For the text-containing cell, return its midpoint in [x, y] coordinate format. 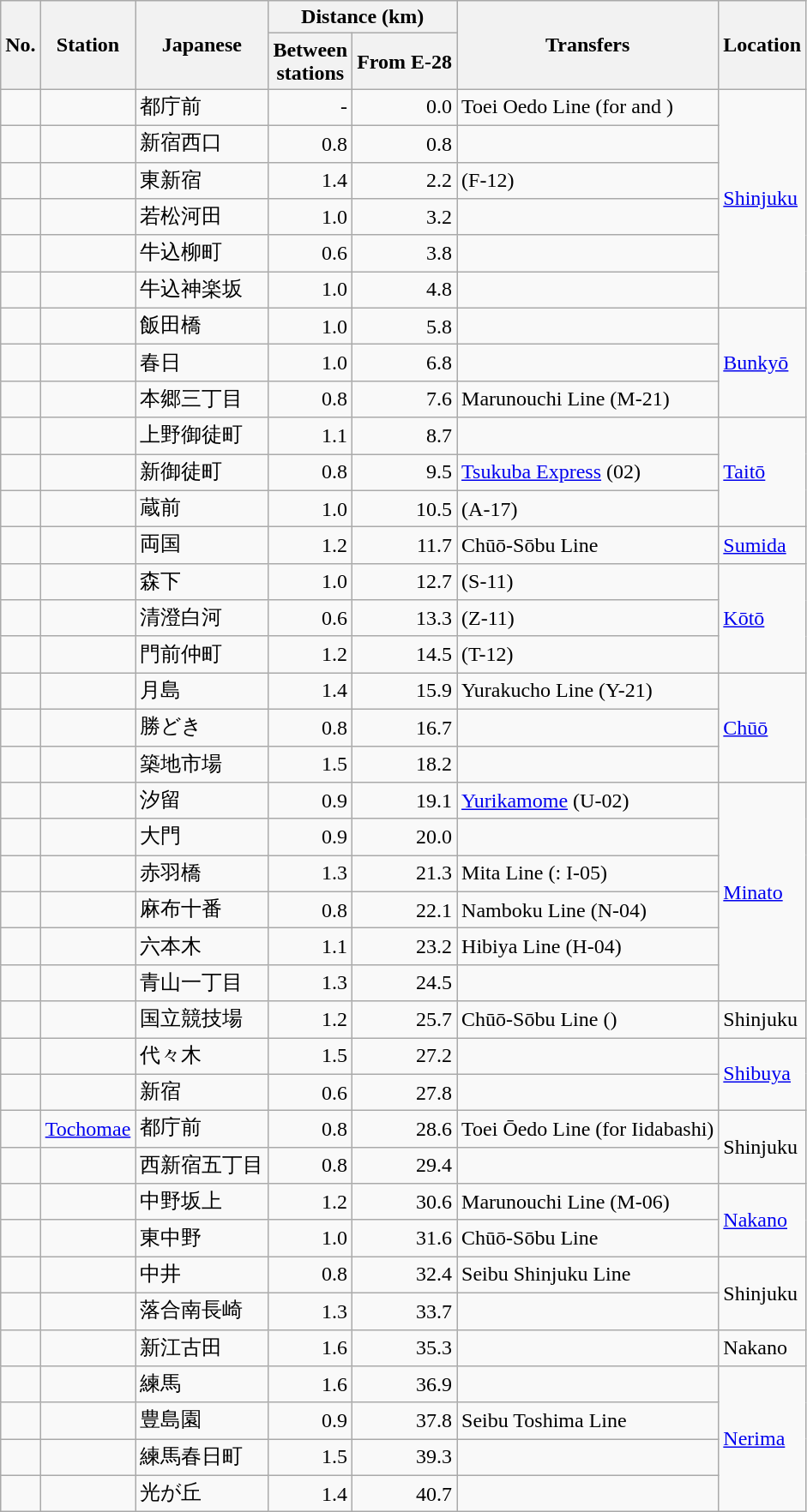
西新宿五丁目 [202, 1166]
24.5 [405, 982]
代々木 [202, 1056]
16.7 [405, 727]
Seibu Toshima Line [588, 1421]
13.3 [405, 619]
(A-17) [588, 509]
Marunouchi Line (M-21) [588, 399]
27.2 [405, 1056]
新宿西口 [202, 144]
28.6 [405, 1130]
Chūō-Sōbu Line () [588, 1020]
25.7 [405, 1020]
Toei Oedo Line (for and ) [588, 108]
落合南長崎 [202, 1311]
9.5 [405, 473]
19.1 [405, 801]
新御徒町 [202, 473]
新江古田 [202, 1347]
若松河田 [202, 218]
(Z-11) [588, 619]
5.8 [405, 326]
18.2 [405, 765]
23.2 [405, 946]
Chūō [762, 728]
中野坂上 [202, 1202]
No. [21, 45]
赤羽橋 [202, 874]
清澄白河 [202, 619]
勝どき [202, 727]
14.5 [405, 655]
森下 [202, 581]
東中野 [202, 1238]
Mita Line (: I-05) [588, 874]
Marunouchi Line (M-06) [588, 1202]
(T-12) [588, 655]
11.7 [405, 545]
Taitō [762, 472]
豊島園 [202, 1421]
0.0 [405, 108]
7.6 [405, 399]
Yurakucho Line (Y-21) [588, 691]
Japanese [202, 45]
Minato [762, 891]
Location [762, 45]
Betweenstations [310, 62]
汐留 [202, 801]
上野御徒町 [202, 435]
本郷三丁目 [202, 399]
Bunkyō [762, 363]
15.9 [405, 691]
Station [87, 45]
29.4 [405, 1166]
20.0 [405, 837]
8.7 [405, 435]
麻布十番 [202, 910]
31.6 [405, 1238]
Hibiya Line (H-04) [588, 946]
両国 [202, 545]
Tsukuba Express (02) [588, 473]
東新宿 [202, 180]
Tochomae [87, 1130]
27.8 [405, 1092]
牛込神楽坂 [202, 290]
Nerima [762, 1439]
新宿 [202, 1092]
国立競技場 [202, 1020]
(F-12) [588, 180]
From E-28 [405, 62]
3.8 [405, 254]
門前仲町 [202, 655]
Seibu Shinjuku Line [588, 1275]
月島 [202, 691]
3.2 [405, 218]
Distance (km) [363, 17]
33.7 [405, 1311]
6.8 [405, 363]
青山一丁目 [202, 982]
Namboku Line (N-04) [588, 910]
22.1 [405, 910]
4.8 [405, 290]
Toei Ōedo Line (for Iidabashi) [588, 1130]
- [310, 108]
蔵前 [202, 509]
10.5 [405, 509]
春日 [202, 363]
(S-11) [588, 581]
六本木 [202, 946]
32.4 [405, 1275]
21.3 [405, 874]
光が丘 [202, 1493]
2.2 [405, 180]
中井 [202, 1275]
37.8 [405, 1421]
12.7 [405, 581]
飯田橋 [202, 326]
35.3 [405, 1347]
築地市場 [202, 765]
40.7 [405, 1493]
練馬春日町 [202, 1457]
30.6 [405, 1202]
練馬 [202, 1385]
Kōtō [762, 618]
牛込柳町 [202, 254]
Transfers [588, 45]
Sumida [762, 545]
39.3 [405, 1457]
Shibuya [762, 1073]
36.9 [405, 1385]
大門 [202, 837]
Yurikamome (U-02) [588, 801]
